Output the (X, Y) coordinate of the center of the cell containing the given text.  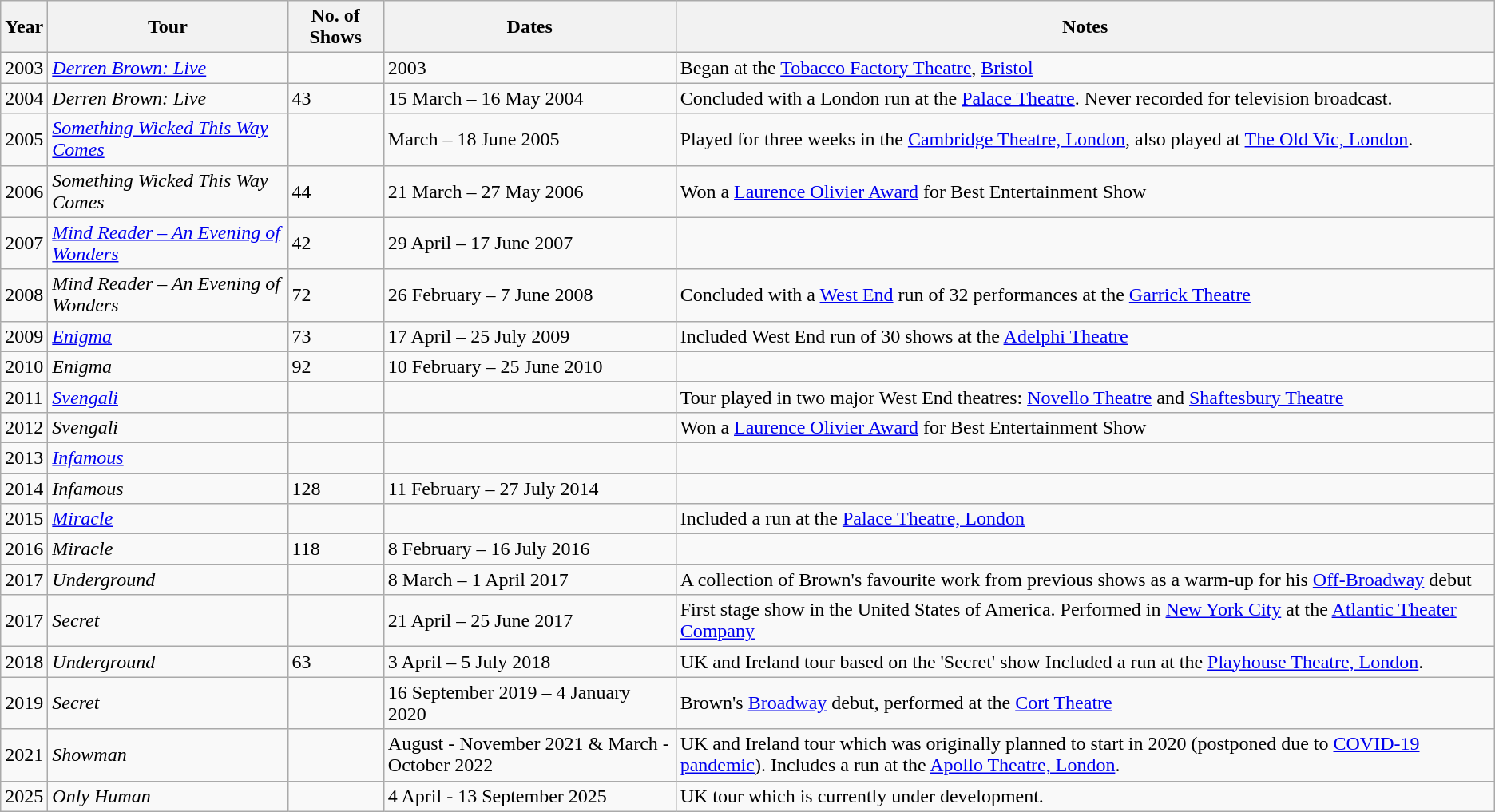
UK tour which is currently under development. (1085, 796)
2018 (24, 662)
2013 (24, 457)
2007 (24, 243)
No. of Shows (335, 27)
Showman (168, 755)
2015 (24, 519)
Began at the Tobacco Factory Theatre, Bristol (1085, 68)
63 (335, 662)
2025 (24, 796)
2010 (24, 366)
2019 (24, 703)
Tour played in two major West End theatres: Novello Theatre and Shaftesbury Theatre (1085, 397)
Dates (529, 27)
8 March – 1 April 2017 (529, 580)
73 (335, 336)
26 February – 7 June 2008 (529, 295)
2021 (24, 755)
Concluded with a London run at the Palace Theatre. Never recorded for television broadcast. (1085, 98)
10 February – 25 June 2010 (529, 366)
21 March – 27 May 2006 (529, 192)
Concluded with a West End run of 32 performances at the Garrick Theatre (1085, 295)
March – 18 June 2005 (529, 139)
2009 (24, 336)
Played for three weeks in the Cambridge Theatre, London, also played at The Old Vic, London. (1085, 139)
128 (335, 488)
2005 (24, 139)
2006 (24, 192)
2004 (24, 98)
Only Human (168, 796)
92 (335, 366)
118 (335, 549)
29 April – 17 June 2007 (529, 243)
16 September 2019 – 4 January 2020 (529, 703)
UK and Ireland tour which was originally planned to start in 2020 (postponed due to COVID-19 pandemic). Includes a run at the Apollo Theatre, London. (1085, 755)
2008 (24, 295)
15 March – 16 May 2004 (529, 98)
Included West End run of 30 shows at the Adelphi Theatre (1085, 336)
Included a run at the Palace Theatre, London (1085, 519)
August - November 2021 & March - October 2022 (529, 755)
A collection of Brown's favourite work from previous shows as a warm-up for his Off-Broadway debut (1085, 580)
Year (24, 27)
44 (335, 192)
2011 (24, 397)
8 February – 16 July 2016 (529, 549)
First stage show in the United States of America. Performed in New York City at the Atlantic Theater Company (1085, 621)
Tour (168, 27)
3 April – 5 July 2018 (529, 662)
4 April - 13 September 2025 (529, 796)
43 (335, 98)
42 (335, 243)
11 February – 27 July 2014 (529, 488)
21 April – 25 June 2017 (529, 621)
Notes (1085, 27)
2012 (24, 427)
2014 (24, 488)
2016 (24, 549)
Brown's Broadway debut, performed at the Cort Theatre (1085, 703)
UK and Ireland tour based on the 'Secret' show Included a run at the Playhouse Theatre, London. (1085, 662)
17 April – 25 July 2009 (529, 336)
72 (335, 295)
